Provide the (x, y) coordinate of the cell's center where the given text is located.  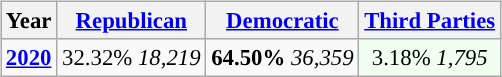
3.18% 1,795 (430, 58)
2020 (29, 58)
Year (29, 21)
Republican (132, 21)
64.50% 36,359 (282, 58)
Third Parties (430, 21)
32.32% 18,219 (132, 58)
Democratic (282, 21)
